Pinpoint the cell where the given text exists, returning its [x, y] midpoint coordinate. 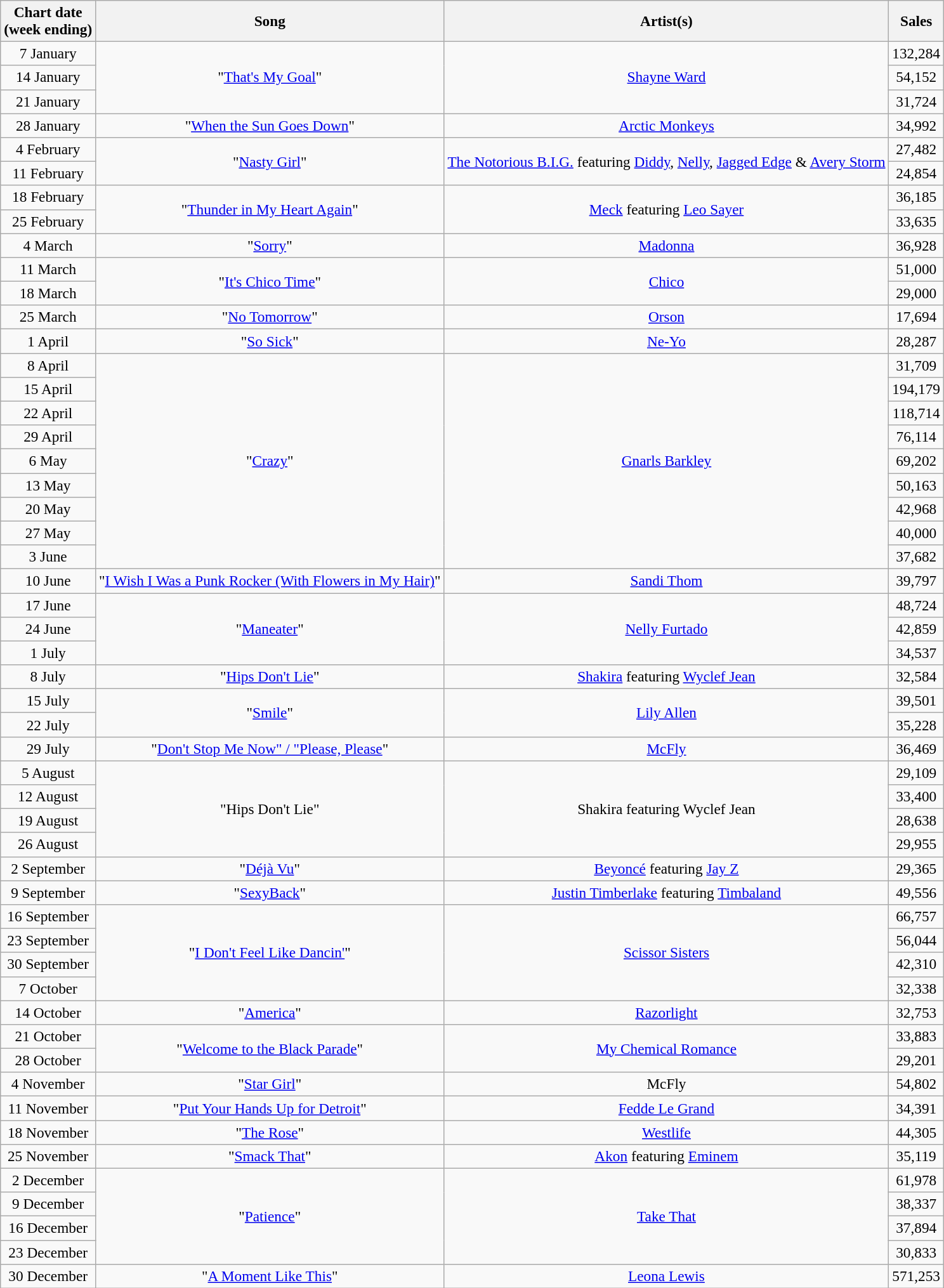
33,635 [916, 221]
"So Sick" [270, 341]
21 October [48, 1036]
69,202 [916, 461]
32,338 [916, 989]
33,400 [916, 796]
Lily Allen [666, 713]
"Sorry" [270, 245]
39,501 [916, 700]
29,365 [916, 869]
Song [270, 20]
14 October [48, 1012]
Arctic Monkeys [666, 125]
"No Tomorrow" [270, 317]
36,928 [916, 245]
Ne-Yo [666, 341]
571,253 [916, 1276]
48,724 [916, 605]
44,305 [916, 1132]
34,537 [916, 653]
42,968 [916, 509]
35,228 [916, 725]
28,638 [916, 820]
"Déjà Vu" [270, 869]
"I Don't Feel Like Dancin'" [270, 952]
"Maneater" [270, 628]
Shayne Ward [666, 77]
56,044 [916, 940]
28 January [48, 125]
25 November [48, 1156]
24 June [48, 629]
Gnarls Barkley [666, 461]
6 May [48, 461]
10 June [48, 581]
35,119 [916, 1156]
18 March [48, 293]
16 September [48, 916]
Justin Timberlake featuring Timbaland [666, 892]
28,287 [916, 341]
12 August [48, 796]
49,556 [916, 892]
4 February [48, 149]
"Don't Stop Me Now" / "Please, Please" [270, 749]
"It's Chico Time" [270, 281]
51,000 [916, 269]
42,310 [916, 964]
25 February [48, 221]
"Welcome to the Black Parade" [270, 1048]
Fedde Le Grand [666, 1108]
4 November [48, 1084]
Sandi Thom [666, 581]
"America" [270, 1012]
29,201 [916, 1060]
Chart date(week ending) [48, 20]
36,469 [916, 749]
17,694 [916, 317]
8 April [48, 365]
"Patience" [270, 1216]
29,000 [916, 293]
37,894 [916, 1228]
32,584 [916, 676]
Nelly Furtado [666, 628]
31,709 [916, 365]
37,682 [916, 556]
"The Rose" [270, 1132]
7 October [48, 989]
Meck featuring Leo Sayer [666, 209]
118,714 [916, 413]
"Put Your Hands Up for Detroit" [270, 1108]
9 December [48, 1204]
"Smack That" [270, 1156]
My Chemical Romance [666, 1048]
The Notorious B.I.G. featuring Diddy, Nelly, Jagged Edge & Avery Storm [666, 161]
11 November [48, 1108]
21 January [48, 102]
39,797 [916, 581]
25 March [48, 317]
50,163 [916, 485]
"Thunder in My Heart Again" [270, 209]
27,482 [916, 149]
Artist(s) [666, 20]
16 December [48, 1228]
29 July [48, 749]
5 August [48, 772]
54,152 [916, 77]
30,833 [916, 1252]
34,391 [916, 1108]
Beyoncé featuring Jay Z [666, 869]
"Crazy" [270, 461]
23 September [48, 940]
"That's My Goal" [270, 77]
18 February [48, 197]
36,185 [916, 197]
"SexyBack" [270, 892]
11 March [48, 269]
14 January [48, 77]
3 June [48, 556]
2 December [48, 1180]
24,854 [916, 173]
Scissor Sisters [666, 952]
Take That [666, 1216]
11 February [48, 173]
Razorlight [666, 1012]
9 September [48, 892]
34,992 [916, 125]
Orson [666, 317]
"When the Sun Goes Down" [270, 125]
32,753 [916, 1012]
"I Wish I Was a Punk Rocker (With Flowers in My Hair)" [270, 581]
66,757 [916, 916]
"A Moment Like This" [270, 1276]
29,955 [916, 844]
15 July [48, 700]
Sales [916, 20]
22 July [48, 725]
13 May [48, 485]
1 July [48, 653]
7 January [48, 53]
1 April [48, 341]
29 April [48, 437]
28 October [48, 1060]
29,109 [916, 772]
"Star Girl" [270, 1084]
30 September [48, 964]
54,802 [916, 1084]
194,179 [916, 389]
22 April [48, 413]
8 July [48, 676]
42,859 [916, 629]
Madonna [666, 245]
27 May [48, 533]
Leona Lewis [666, 1276]
Chico [666, 281]
17 June [48, 605]
30 December [48, 1276]
18 November [48, 1132]
19 August [48, 820]
40,000 [916, 533]
15 April [48, 389]
31,724 [916, 102]
4 March [48, 245]
2 September [48, 869]
26 August [48, 844]
132,284 [916, 53]
Akon featuring Eminem [666, 1156]
38,337 [916, 1204]
61,978 [916, 1180]
20 May [48, 509]
"Nasty Girl" [270, 161]
23 December [48, 1252]
76,114 [916, 437]
Westlife [666, 1132]
33,883 [916, 1036]
"Smile" [270, 713]
